Detect which cell encompasses the target text, then output its [x, y] center coordinate. 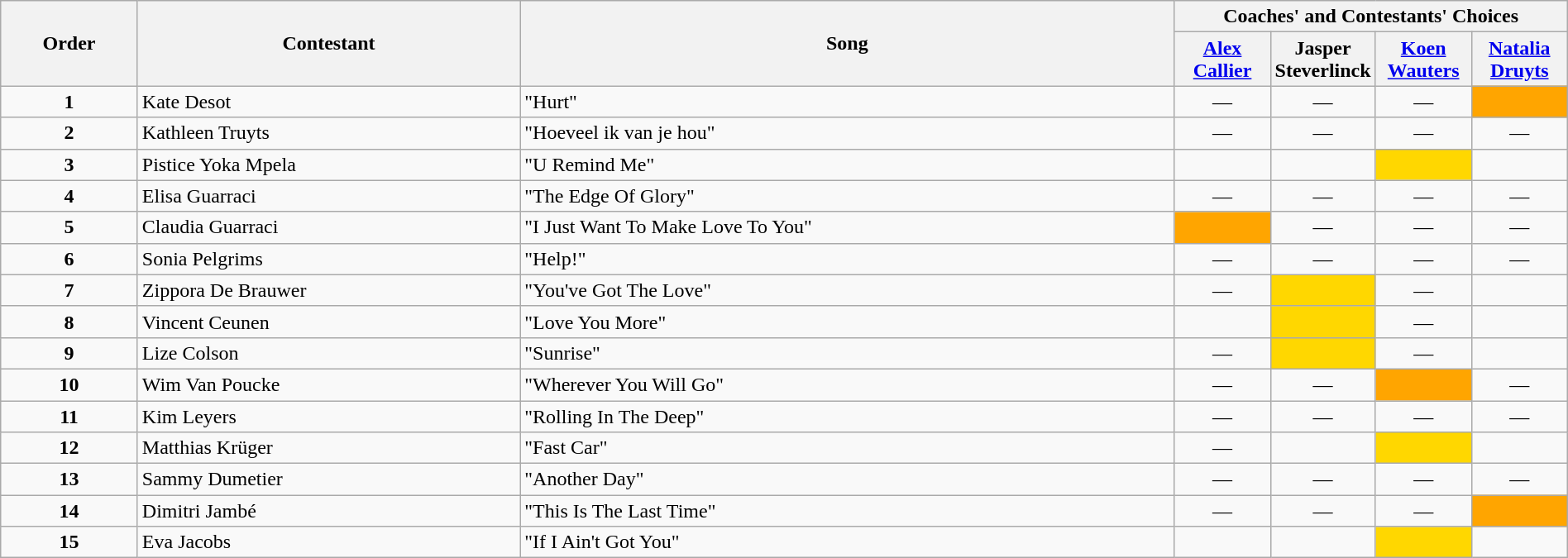
Kate Desot [328, 102]
Eva Jacobs [328, 542]
10 [69, 384]
Contestant [328, 43]
Koen Wauters [1423, 60]
Order [69, 43]
4 [69, 196]
13 [69, 479]
"Rolling In The Deep" [847, 416]
"U Remind Me" [847, 165]
5 [69, 227]
"You've Got The Love" [847, 290]
2 [69, 133]
"Help!" [847, 259]
Kathleen Truyts [328, 133]
Sonia Pelgrims [328, 259]
Jasper Steverlinck [1323, 60]
Coaches' and Contestants' Choices [1371, 17]
14 [69, 511]
"Hurt" [847, 102]
"Hoeveel ik van je hou" [847, 133]
3 [69, 165]
"Sunrise" [847, 353]
Alex Callier [1222, 60]
"Love You More" [847, 322]
9 [69, 353]
Song [847, 43]
8 [69, 322]
Sammy Dumetier [328, 479]
"The Edge Of Glory" [847, 196]
"This Is The Last Time" [847, 511]
Pistice Yoka Mpela [328, 165]
Vincent Ceunen [328, 322]
12 [69, 448]
"Fast Car" [847, 448]
Lize Colson [328, 353]
Natalia Druyts [1519, 60]
Claudia Guarraci [328, 227]
11 [69, 416]
6 [69, 259]
"Wherever You Will Go" [847, 384]
Dimitri Jambé [328, 511]
Wim Van Poucke [328, 384]
Zippora De Brauwer [328, 290]
Matthias Krüger [328, 448]
Elisa Guarraci [328, 196]
"Another Day" [847, 479]
7 [69, 290]
"If I Ain't Got You" [847, 542]
1 [69, 102]
Kim Leyers [328, 416]
15 [69, 542]
"I Just Want To Make Love To You" [847, 227]
